Detect which cell encompasses the target text, then output its [x, y] center coordinate. 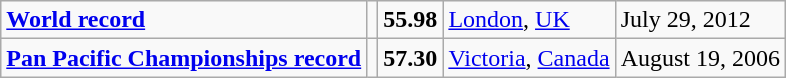
August 19, 2006 [700, 58]
World record [184, 20]
July 29, 2012 [700, 20]
55.98 [410, 20]
Pan Pacific Championships record [184, 58]
Victoria, Canada [529, 58]
57.30 [410, 58]
London, UK [529, 20]
